For the text-containing cell, return its midpoint in [X, Y] coordinate format. 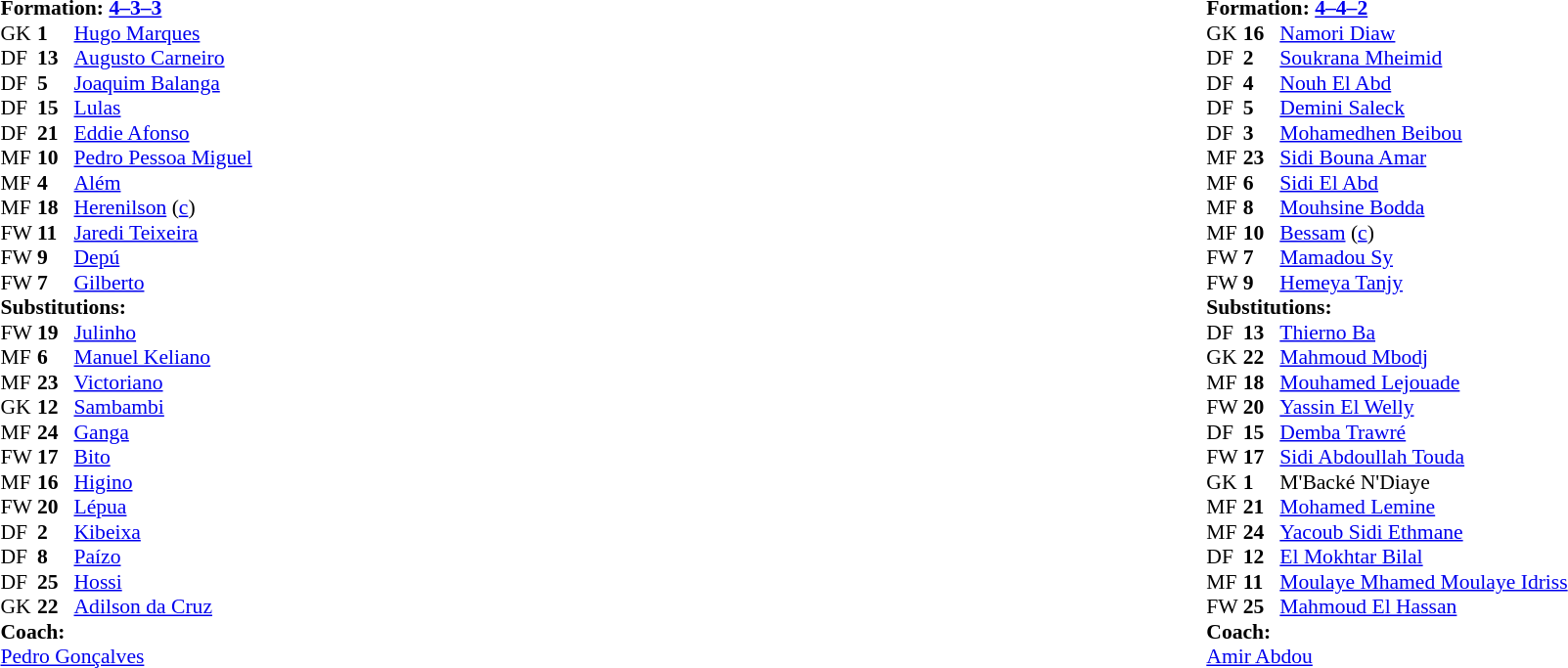
Jaredi Teixeira [163, 233]
Moulaye Mhamed Moulaye Idriss [1423, 582]
Mohamedhen Beibou [1423, 133]
Yacoub Sidi Ethmane [1423, 532]
Bito [163, 457]
Herenilson (c) [163, 208]
Namori Diaw [1423, 33]
Kibeixa [163, 532]
Mahmoud El Hassan [1423, 607]
Lépua [163, 508]
Sambambi [163, 408]
Lulas [163, 109]
Augusto Carneiro [163, 58]
Mahmoud Mbodj [1423, 357]
Yassin El Welly [1423, 408]
M'Backé N'Diaye [1423, 482]
Mouhamed Lejouade [1423, 382]
Sidi El Abd [1423, 183]
Thierno Ba [1423, 333]
Soukrana Mheimid [1423, 58]
Gilberto [163, 283]
Paízo [163, 557]
3 [1262, 133]
Pedro Pessoa Miguel [163, 157]
19 [56, 333]
Bessam (c) [1423, 233]
Demba Trawré [1423, 432]
Victoriano [163, 382]
Hossi [163, 582]
Demini Saleck [1423, 109]
El Mokhtar Bilal [1423, 557]
Manuel Keliano [163, 357]
Higino [163, 482]
Eddie Afonso [163, 133]
Além [163, 183]
Hugo Marques [163, 33]
Hemeya Tanjy [1423, 283]
Sidi Bouna Amar [1423, 157]
Depú [163, 257]
Ganga [163, 432]
Mamadou Sy [1423, 257]
Joaquim Balanga [163, 83]
Mouhsine Bodda [1423, 208]
Sidi Abdoullah Touda [1423, 457]
Mohamed Lemine [1423, 508]
Julinho [163, 333]
Nouh El Abd [1423, 83]
Adilson da Cruz [163, 607]
